Search for the cell housing the specified text and yield its (x, y) center coordinate. 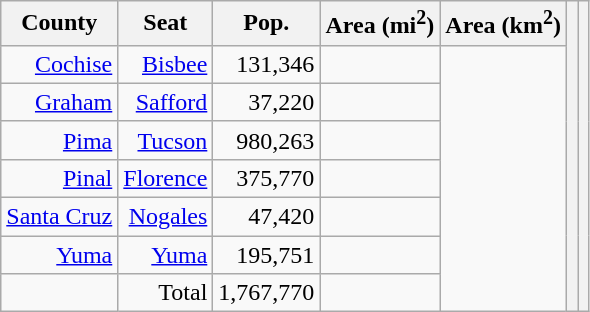
980,263 (266, 140)
Safford (166, 102)
Area (mi2) (380, 24)
Cochise (60, 64)
37,220 (266, 102)
195,751 (266, 255)
Bisbee (166, 64)
Pima (60, 140)
Seat (166, 24)
Santa Cruz (60, 217)
47,420 (266, 217)
Florence (166, 178)
Nogales (166, 217)
County (60, 24)
Pinal (60, 178)
Total (166, 293)
375,770 (266, 178)
Pop. (266, 24)
131,346 (266, 64)
Area (km2) (504, 24)
Graham (60, 102)
1,767,770 (266, 293)
Tucson (166, 140)
